Detect which cell encompasses the target text, then output its [x, y] center coordinate. 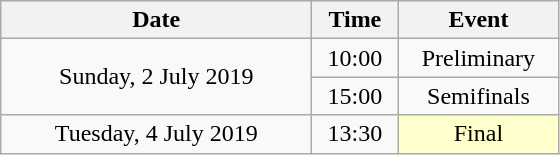
Date [156, 20]
Tuesday, 4 July 2019 [156, 134]
Sunday, 2 July 2019 [156, 77]
Semifinals [478, 96]
Preliminary [478, 58]
13:30 [355, 134]
10:00 [355, 58]
Final [478, 134]
15:00 [355, 96]
Time [355, 20]
Event [478, 20]
